Output the [x, y] coordinate of the center of the cell containing the given text.  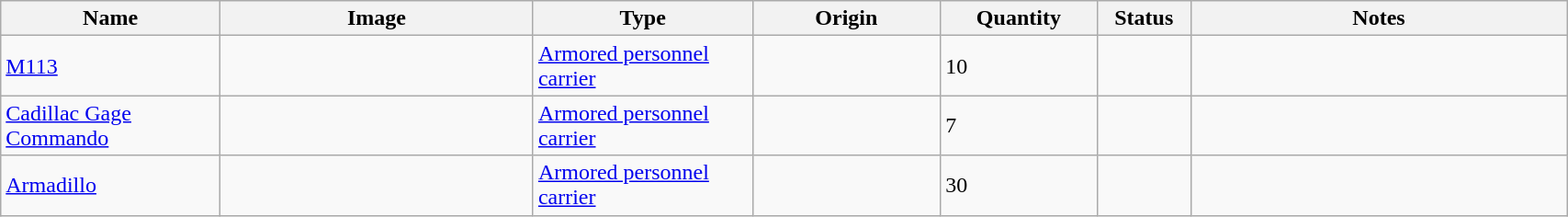
7 [1019, 125]
Image [377, 18]
Notes [1378, 18]
Status [1144, 18]
30 [1019, 186]
10 [1019, 66]
Name [110, 18]
Cadillac Gage Commando [110, 125]
Quantity [1019, 18]
Type [643, 18]
M113 [110, 66]
Armadillo [110, 186]
Origin [847, 18]
